Locate the cell with the specified text and output its (X, Y) center coordinate. 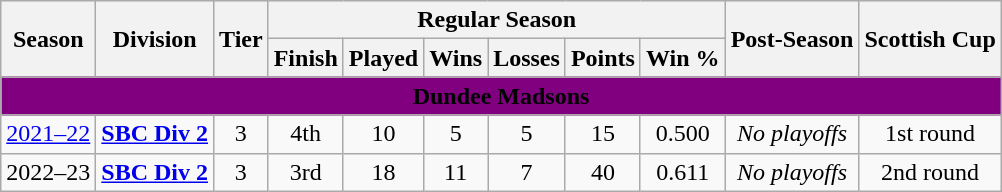
Win % (682, 58)
Scottish Cup (930, 39)
Tier (242, 39)
4th (306, 134)
2022–23 (48, 172)
Finish (306, 58)
2nd round (930, 172)
1st round (930, 134)
Played (383, 58)
Regular Season (496, 20)
18 (383, 172)
2021–22 (48, 134)
Points (602, 58)
11 (456, 172)
40 (602, 172)
15 (602, 134)
Dundee Madsons (502, 96)
Wins (456, 58)
3rd (306, 172)
10 (383, 134)
7 (527, 172)
Post-Season (792, 39)
Losses (527, 58)
0.611 (682, 172)
Division (155, 39)
0.500 (682, 134)
Season (48, 39)
